Locate the cell with the specified text and output its (x, y) center coordinate. 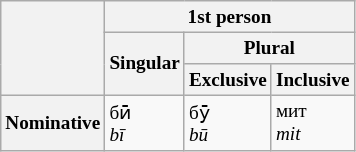
бӣbī (145, 123)
митmit (312, 123)
Singular (145, 64)
Exclusive (228, 80)
Plural (269, 48)
Nominative (53, 123)
бӯbū (228, 123)
Inclusive (312, 80)
1st person (230, 17)
